From the cell containing the given text, extract its center point as [X, Y] coordinate. 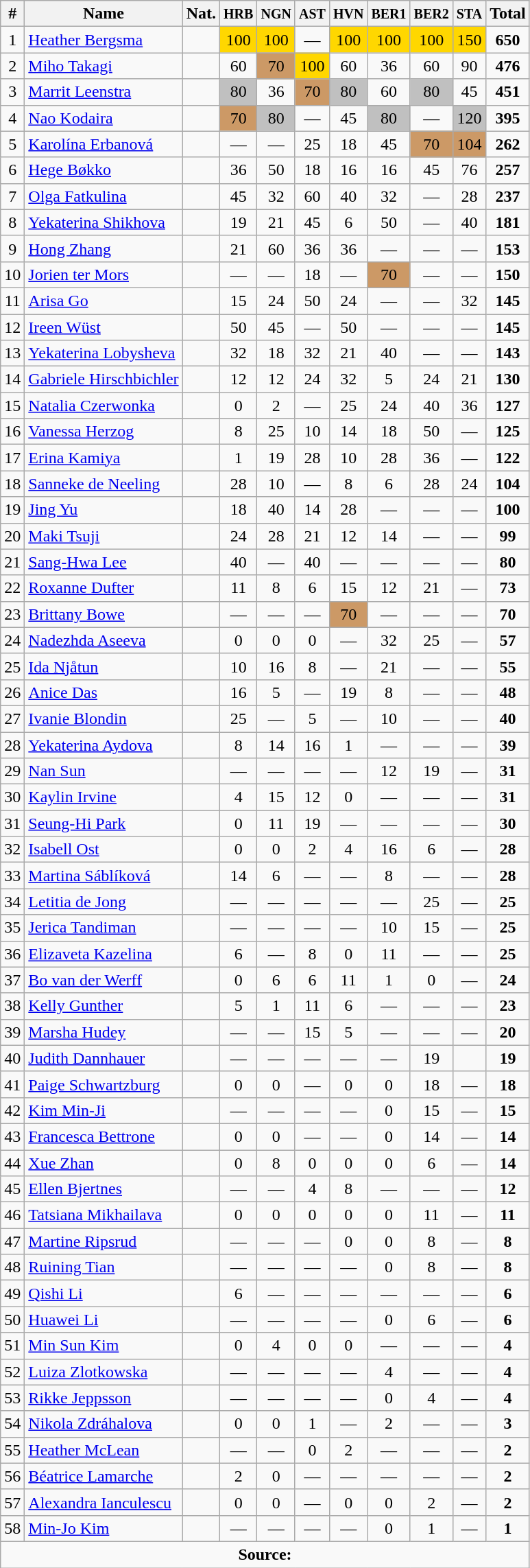
Elizaveta Kazelina [104, 954]
27 [12, 718]
125 [508, 432]
130 [508, 379]
99 [508, 536]
# [12, 14]
Kaylin Irvine [104, 797]
181 [508, 222]
257 [508, 170]
Alexandra Ianculescu [104, 1502]
153 [508, 248]
Kim Min-Ji [104, 1110]
Gabriele Hirschbichler [104, 379]
Xue Zhan [104, 1163]
Rikke Jeppsson [104, 1398]
476 [508, 66]
Sang-Hwa Lee [104, 562]
Nao Kodaira [104, 118]
Martine Ripsrud [104, 1241]
33 [12, 876]
22 [12, 588]
Yekaterina Lobysheva [104, 353]
395 [508, 118]
127 [508, 406]
120 [469, 118]
Hong Zhang [104, 248]
Ida Njåtun [104, 666]
37 [12, 980]
AST [312, 14]
Huawei Li [104, 1320]
Ellen Bjertnes [104, 1189]
HVN [348, 14]
Name [104, 14]
73 [508, 588]
Ruining Tian [104, 1267]
Natalia Czerwonka [104, 406]
7 [12, 196]
143 [508, 353]
Roxanne Dufter [104, 588]
NGN [276, 14]
Luiza Zlotkowska [104, 1372]
46 [12, 1215]
Jerica Tandiman [104, 928]
47 [12, 1241]
STA [469, 14]
38 [12, 1006]
42 [12, 1110]
58 [12, 1528]
Total [508, 14]
Olga Fatkulina [104, 196]
Judith Dannhauer [104, 1058]
BER2 [431, 14]
34 [12, 902]
Letitia de Jong [104, 902]
35 [12, 928]
Jing Yu [104, 510]
Marrit Leenstra [104, 92]
41 [12, 1084]
44 [12, 1163]
52 [12, 1372]
Arisa Go [104, 301]
Marsha Hudey [104, 1032]
Béatrice Lamarche [104, 1476]
49 [12, 1294]
Jorien ter Mors [104, 274]
Qishi Li [104, 1294]
43 [12, 1136]
54 [12, 1424]
Min Sun Kim [104, 1346]
Nan Sun [104, 771]
Seung-Hi Park [104, 823]
Yekaterina Aydova [104, 745]
650 [508, 40]
Yekaterina Shikhova [104, 222]
17 [12, 458]
29 [12, 771]
Anice Das [104, 692]
122 [508, 458]
56 [12, 1476]
Vanessa Herzog [104, 432]
Isabell Ost [104, 850]
451 [508, 92]
Brittany Bowe [104, 614]
Min-Jo Kim [104, 1528]
Bo van der Werff [104, 980]
Kelly Gunther [104, 1006]
Maki Tsuji [104, 536]
BER1 [389, 14]
Source: [265, 1554]
HRB [239, 14]
51 [12, 1346]
Martina Sáblíková [104, 876]
13 [12, 353]
262 [508, 144]
Miho Takagi [104, 66]
Heather Bergsma [104, 40]
Nat. [201, 14]
90 [469, 66]
Nikola Zdráhalova [104, 1424]
9 [12, 248]
Sanneke de Neeling [104, 484]
Ireen Wüst [104, 327]
Paige Schwartzburg [104, 1084]
Ivanie Blondin [104, 718]
Nadezhda Aseeva [104, 640]
26 [12, 692]
Heather McLean [104, 1450]
Erina Kamiya [104, 458]
76 [469, 170]
Hege Bøkko [104, 170]
Francesca Bettrone [104, 1136]
53 [12, 1398]
237 [508, 196]
Karolína Erbanová [104, 144]
Tatsiana Mikhailava [104, 1215]
